Determine the (x, y) coordinate at the center of the cell enclosing the given text.  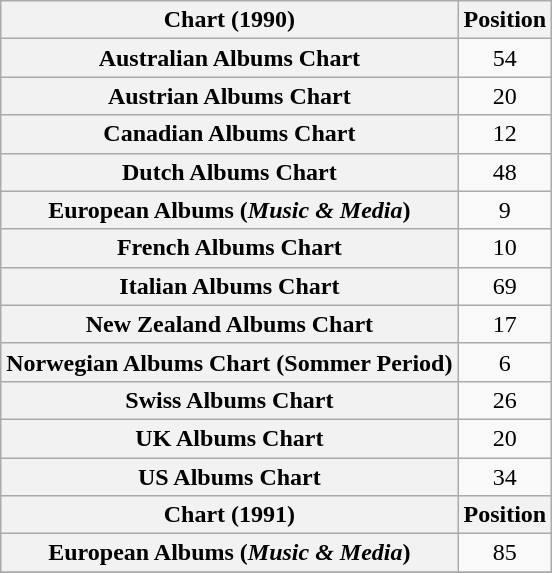
Chart (1991) (230, 515)
54 (505, 58)
12 (505, 134)
85 (505, 553)
9 (505, 210)
New Zealand Albums Chart (230, 324)
26 (505, 400)
Italian Albums Chart (230, 286)
Australian Albums Chart (230, 58)
Canadian Albums Chart (230, 134)
French Albums Chart (230, 248)
17 (505, 324)
Austrian Albums Chart (230, 96)
Swiss Albums Chart (230, 400)
UK Albums Chart (230, 438)
10 (505, 248)
Norwegian Albums Chart (Sommer Period) (230, 362)
6 (505, 362)
Chart (1990) (230, 20)
34 (505, 477)
48 (505, 172)
69 (505, 286)
Dutch Albums Chart (230, 172)
US Albums Chart (230, 477)
